From the cell containing the given text, extract its center point as (x, y) coordinate. 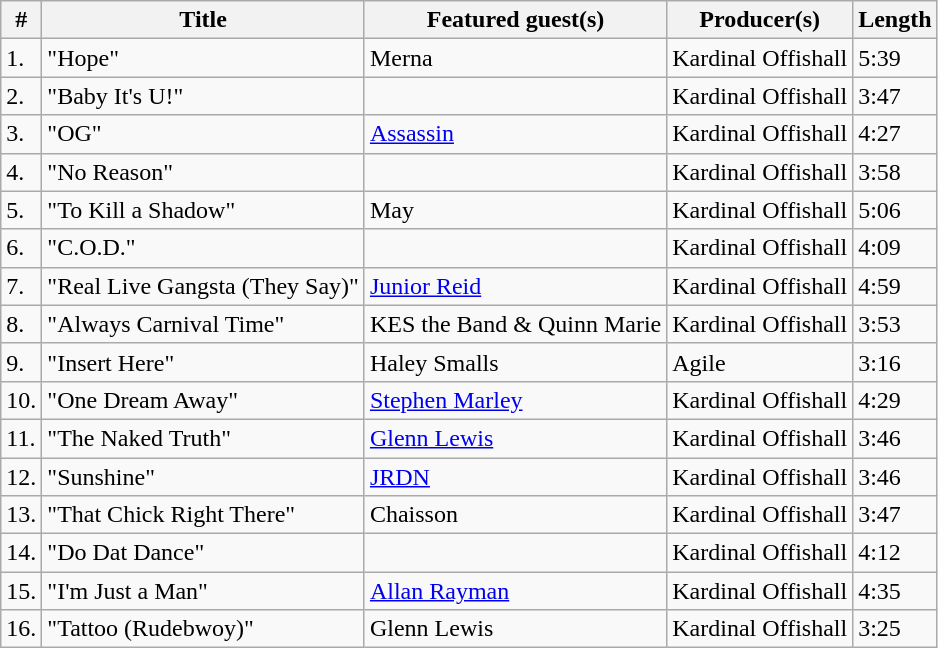
9. (22, 362)
Chaisson (515, 515)
Producer(s) (760, 20)
"The Naked Truth" (204, 438)
14. (22, 553)
"OG" (204, 134)
Haley Smalls (515, 362)
Featured guest(s) (515, 20)
"Do Dat Dance" (204, 553)
4:12 (895, 553)
4:29 (895, 400)
"I'm Just a Man" (204, 591)
8. (22, 324)
"To Kill a Shadow" (204, 210)
3:16 (895, 362)
2. (22, 96)
4:27 (895, 134)
May (515, 210)
11. (22, 438)
"Tattoo (Rudebwoy)" (204, 629)
15. (22, 591)
Agile (760, 362)
"Real Live Gangsta (They Say)" (204, 286)
Title (204, 20)
"One Dream Away" (204, 400)
"C.O.D." (204, 248)
3. (22, 134)
5:39 (895, 58)
Junior Reid (515, 286)
"Always Carnival Time" (204, 324)
3:53 (895, 324)
"No Reason" (204, 172)
"That Chick Right There" (204, 515)
12. (22, 477)
1. (22, 58)
# (22, 20)
3:25 (895, 629)
4:59 (895, 286)
Allan Rayman (515, 591)
5. (22, 210)
Length (895, 20)
"Insert Here" (204, 362)
4. (22, 172)
JRDN (515, 477)
Assassin (515, 134)
3:58 (895, 172)
"Hope" (204, 58)
16. (22, 629)
Stephen Marley (515, 400)
4:09 (895, 248)
"Baby It's U!" (204, 96)
4:35 (895, 591)
10. (22, 400)
Merna (515, 58)
KES the Band & Quinn Marie (515, 324)
6. (22, 248)
13. (22, 515)
"Sunshine" (204, 477)
5:06 (895, 210)
7. (22, 286)
